Detect which cell encompasses the target text, then output its [X, Y] center coordinate. 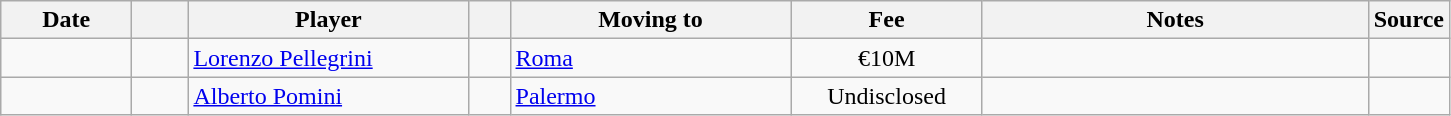
Undisclosed [886, 96]
Lorenzo Pellegrini [328, 58]
Notes [1175, 20]
Palermo [650, 96]
Fee [886, 20]
Source [1408, 20]
Alberto Pomini [328, 96]
€10M [886, 58]
Roma [650, 58]
Player [328, 20]
Date [66, 20]
Moving to [650, 20]
